Find where the given text appears and provide that cell's center as (x, y) coordinate. 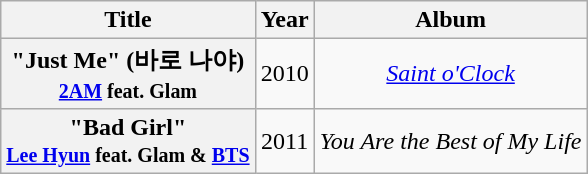
Year (284, 20)
Title (128, 20)
You Are the Best of My Life (450, 140)
2010 (284, 74)
2011 (284, 140)
Album (450, 20)
Saint o'Clock (450, 74)
"Just Me" (바로 나야)2AM feat. Glam (128, 74)
"Bad Girl"Lee Hyun feat. Glam & BTS (128, 140)
